Detect which cell encompasses the target text, then output its (X, Y) center coordinate. 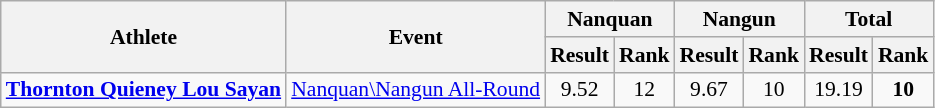
19.19 (838, 90)
Total (868, 19)
Nanquan\Nangun All-Round (416, 90)
Athlete (144, 36)
Thornton Quieney Lou Sayan (144, 90)
Nanquan (610, 19)
Nangun (740, 19)
12 (644, 90)
9.52 (580, 90)
9.67 (710, 90)
Event (416, 36)
